Find where the given text appears and provide that cell's center as (X, Y) coordinate. 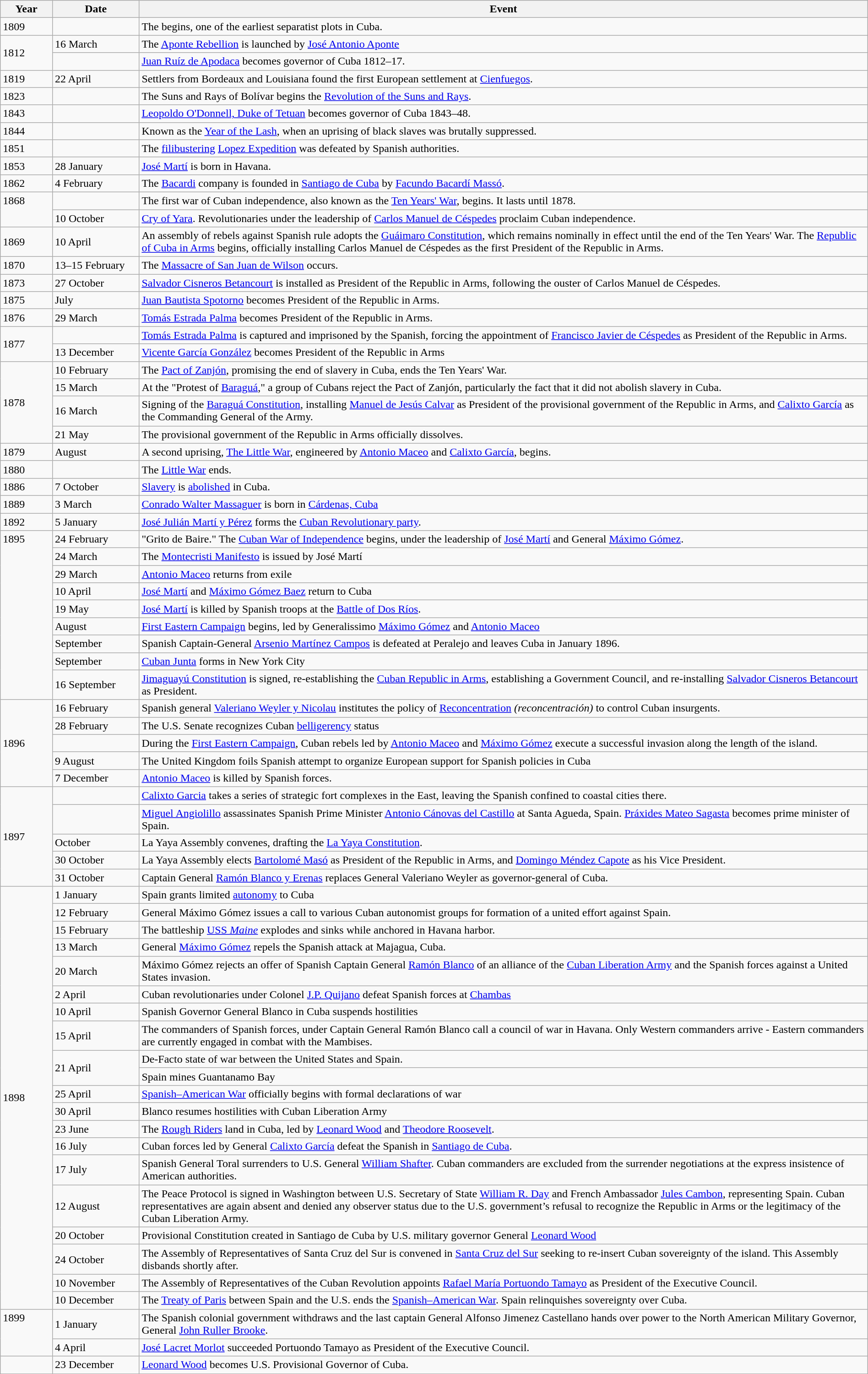
1886 (27, 487)
23 December (95, 1365)
1819 (27, 79)
José Lacret Morlot succeeded Portuondo Tamayo as President of the Executive Council. (504, 1347)
1809 (27, 27)
10 November (95, 1283)
1897 (27, 836)
16 February (95, 708)
The Massacre of San Juan de Wilson occurs. (504, 266)
Spanish Governor General Blanco in Cuba suspends hostilities (504, 1012)
The first war of Cuban independence, also known as the Ten Years' War, begins. It lasts until 1878. (504, 201)
De-Facto state of war between the United States and Spain. (504, 1059)
1896 (27, 743)
1844 (27, 131)
Cuban revolutionaries under Colonel J.P. Quijano defeat Spanish forces at Chambas (504, 994)
Known as the Year of the Lash, when an uprising of black slaves was brutally suppressed. (504, 131)
Calixto Garcia takes a series of strategic fort complexes in the East, leaving the Spanish confined to coastal cities there. (504, 795)
Spanish Captain-General Arsenio Martínez Campos is defeated at Peralejo and leaves Cuba in January 1896. (504, 644)
1873 (27, 283)
3 March (95, 504)
1876 (27, 318)
12 February (95, 912)
1879 (27, 452)
1878 (27, 402)
Blanco resumes hostilities with Cuban Liberation Army (504, 1111)
13 December (95, 353)
20 March (95, 971)
October (95, 843)
Slavery is abolished in Cuba. (504, 487)
17 July (95, 1170)
15 March (95, 387)
La Yaya Assembly convenes, drafting the La Yaya Constitution. (504, 843)
28 February (95, 726)
1868 (27, 209)
Spain grants limited autonomy to Cuba (504, 895)
27 October (95, 283)
19 May (95, 609)
24 October (95, 1259)
At the "Protest of Baraguá," a group of Cubans reject the Pact of Zanjón, particularly the fact that it did not abolish slavery in Cuba. (504, 387)
First Eastern Campaign begins, led by Generalissimo Máximo Gómez and Antonio Maceo (504, 626)
Leopoldo O'Donnell, Duke of Tetuan becomes governor of Cuba 1843–48. (504, 114)
1880 (27, 469)
22 April (95, 79)
A second uprising, The Little War, engineered by Antonio Maceo and Calixto García, begins. (504, 452)
The U.S. Senate recognizes Cuban belligerency status (504, 726)
José Martí and Máximo Gómez Baez return to Cuba (504, 592)
The battleship USS Maine explodes and sinks while anchored in Havana harbor. (504, 930)
25 April (95, 1094)
1843 (27, 114)
10 October (95, 218)
General Máximo Gómez repels the Spanish attack at Majagua, Cuba. (504, 947)
Cuban forces led by General Calixto García defeat the Spanish in Santiago de Cuba. (504, 1146)
24 March (95, 557)
1853 (27, 166)
7 October (95, 487)
Leonard Wood becomes U.S. Provisional Governor of Cuba. (504, 1365)
30 April (95, 1111)
Salvador Cisneros Betancourt is installed as President of the Republic in Arms, following the ouster of Carlos Manuel de Céspedes. (504, 283)
1851 (27, 148)
Year (27, 9)
"Grito de Baire." The Cuban War of Independence begins, under the leadership of José Martí and General Máximo Gómez. (504, 539)
During the First Eastern Campaign, Cuban rebels led by Antonio Maceo and Máximo Gómez execute a successful invasion along the length of the island. (504, 743)
1823 (27, 96)
28 January (95, 166)
The Assembly of Representatives of the Cuban Revolution appoints Rafael María Portuondo Tamayo as President of the Executive Council. (504, 1283)
The Little War ends. (504, 469)
21 May (95, 434)
16 September (95, 685)
15 February (95, 930)
The Suns and Rays of Bolívar begins the Revolution of the Suns and Rays. (504, 96)
José Martí is born in Havana. (504, 166)
Juan Ruíz de Apodaca becomes governor of Cuba 1812–17. (504, 61)
The Rough Riders land in Cuba, led by Leonard Wood and Theodore Roosevelt. (504, 1129)
Antonio Maceo returns from exile (504, 574)
4 April (95, 1347)
July (95, 300)
20 October (95, 1236)
Provisional Constitution created in Santiago de Cuba by U.S. military governor General Leonard Wood (504, 1236)
Spanish–American War officially begins with formal declarations of war (504, 1094)
The Treaty of Paris between Spain and the U.S. ends the Spanish–American War. Spain relinquishes sovereignty over Cuba. (504, 1300)
Date (95, 9)
4 February (95, 183)
16 July (95, 1146)
Spanish general Valeriano Weyler y Nicolau institutes the policy of Reconcentration (reconcentración) to control Cuban insurgents. (504, 708)
Antonio Maceo is killed by Spanish forces. (504, 778)
1889 (27, 504)
23 June (95, 1129)
Captain General Ramón Blanco y Erenas replaces General Valeriano Weyler as governor-general of Cuba. (504, 878)
Spain mines Guantanamo Bay (504, 1076)
The begins, one of the earliest separatist plots in Cuba. (504, 27)
La Yaya Assembly elects Bartolomé Masó as President of the Republic in Arms, and Domingo Méndez Capote as his Vice President. (504, 860)
The Bacardi company is founded in Santiago de Cuba by Facundo Bacardí Massó. (504, 183)
13 March (95, 947)
The Pact of Zanjón, promising the end of slavery in Cuba, ends the Ten Years' War. (504, 370)
The United Kingdom foils Spanish attempt to organize European support for Spanish policies in Cuba (504, 760)
José Julián Martí y Pérez forms the Cuban Revolutionary party. (504, 521)
General Máximo Gómez issues a call to various Cuban autonomist groups for formation of a united effort against Spain. (504, 912)
31 October (95, 878)
1892 (27, 521)
Vicente García González becomes President of the Republic in Arms (504, 353)
21 April (95, 1068)
The filibustering Lopez Expedition was defeated by Spanish authorities. (504, 148)
1875 (27, 300)
1862 (27, 183)
Tomás Estrada Palma becomes President of the Republic in Arms. (504, 318)
1812 (27, 53)
12 August (95, 1206)
The Montecristi Manifesto is issued by José Martí (504, 557)
2 April (95, 994)
Conrado Walter Massaguer is born in Cárdenas, Cuba (504, 504)
1898 (27, 1098)
1870 (27, 266)
1899 (27, 1332)
Cuban Junta forms in New York City (504, 661)
The Aponte Rebellion is launched by José Antonio Aponte (504, 44)
10 December (95, 1300)
7 December (95, 778)
24 February (95, 539)
9 August (95, 760)
5 January (95, 521)
15 April (95, 1036)
Cry of Yara. Revolutionaries under the leadership of Carlos Manuel de Céspedes proclaim Cuban independence. (504, 218)
Event (504, 9)
Settlers from Bordeaux and Louisiana found the first European settlement at Cienfuegos. (504, 79)
30 October (95, 860)
1869 (27, 242)
1877 (27, 344)
Juan Bautista Spotorno becomes President of the Republic in Arms. (504, 300)
1895 (27, 615)
José Martí is killed by Spanish troops at the Battle of Dos Ríos. (504, 609)
13–15 February (95, 266)
The provisional government of the Republic in Arms officially dissolves. (504, 434)
10 February (95, 370)
